For the text-containing cell, return its midpoint in [x, y] coordinate format. 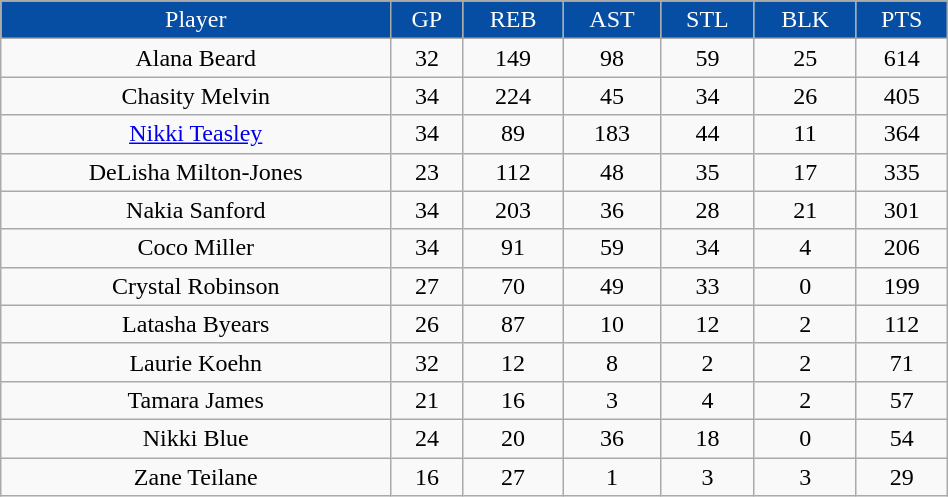
87 [513, 324]
REB [513, 20]
Nakia Sanford [196, 210]
AST [612, 20]
STL [708, 20]
10 [612, 324]
183 [612, 134]
DeLisha Milton-Jones [196, 172]
206 [902, 248]
25 [805, 58]
PTS [902, 20]
149 [513, 58]
Zane Teilane [196, 477]
71 [902, 362]
405 [902, 96]
57 [902, 400]
Chasity Melvin [196, 96]
24 [427, 438]
8 [612, 362]
44 [708, 134]
Laurie Koehn [196, 362]
Alana Beard [196, 58]
89 [513, 134]
48 [612, 172]
Crystal Robinson [196, 286]
98 [612, 58]
20 [513, 438]
614 [902, 58]
35 [708, 172]
91 [513, 248]
17 [805, 172]
Nikki Blue [196, 438]
28 [708, 210]
335 [902, 172]
364 [902, 134]
11 [805, 134]
1 [612, 477]
33 [708, 286]
18 [708, 438]
224 [513, 96]
BLK [805, 20]
199 [902, 286]
23 [427, 172]
54 [902, 438]
70 [513, 286]
Tamara James [196, 400]
49 [612, 286]
Latasha Byears [196, 324]
301 [902, 210]
Nikki Teasley [196, 134]
GP [427, 20]
45 [612, 96]
Player [196, 20]
203 [513, 210]
29 [902, 477]
Coco Miller [196, 248]
